Identify which cell holds the provided text, then report its (x, y) central coordinate. 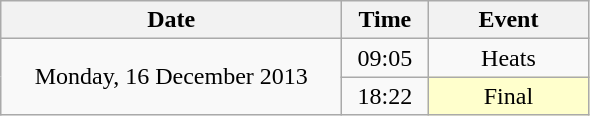
Time (385, 20)
Event (508, 20)
18:22 (385, 96)
Monday, 16 December 2013 (172, 77)
Heats (508, 58)
09:05 (385, 58)
Date (172, 20)
Final (508, 96)
